Extract the (X, Y) coordinate from the center of the cell holding the provided text.  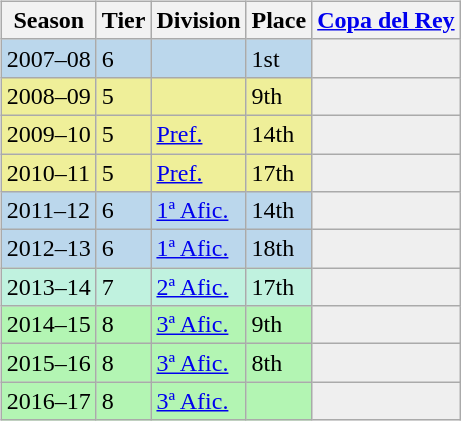
2015–16 (48, 363)
18th (279, 249)
2ª Afic. (198, 287)
Copa del Rey (386, 20)
Division (198, 20)
2012–13 (48, 249)
Place (279, 20)
2014–15 (48, 325)
7 (124, 287)
2013–14 (48, 287)
Season (48, 20)
1st (279, 58)
2008–09 (48, 96)
2011–12 (48, 211)
2010–11 (48, 173)
Tier (124, 20)
2007–08 (48, 58)
8th (279, 363)
2009–10 (48, 134)
2016–17 (48, 401)
